Locate the cell with the specified text and output its [X, Y] center coordinate. 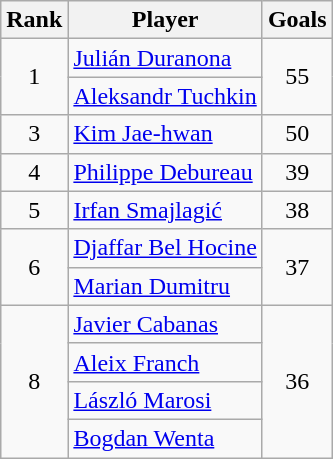
8 [34, 381]
36 [297, 381]
5 [34, 210]
6 [34, 267]
3 [34, 134]
37 [297, 267]
38 [297, 210]
Julián Duranona [166, 58]
1 [34, 77]
Aleix Franch [166, 362]
Javier Cabanas [166, 324]
Philippe Debureau [166, 172]
Player [166, 20]
László Marosi [166, 400]
55 [297, 77]
50 [297, 134]
Irfan Smajlagić [166, 210]
Kim Jae-hwan [166, 134]
39 [297, 172]
4 [34, 172]
Rank [34, 20]
Goals [297, 20]
Marian Dumitru [166, 286]
Djaffar Bel Hocine [166, 248]
Bogdan Wenta [166, 438]
Aleksandr Tuchkin [166, 96]
